From the cell containing the given text, extract its center point as (x, y) coordinate. 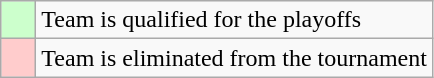
Team is eliminated from the tournament (234, 58)
Team is qualified for the playoffs (234, 20)
